Output the [x, y] coordinate of the center of the cell containing the given text.  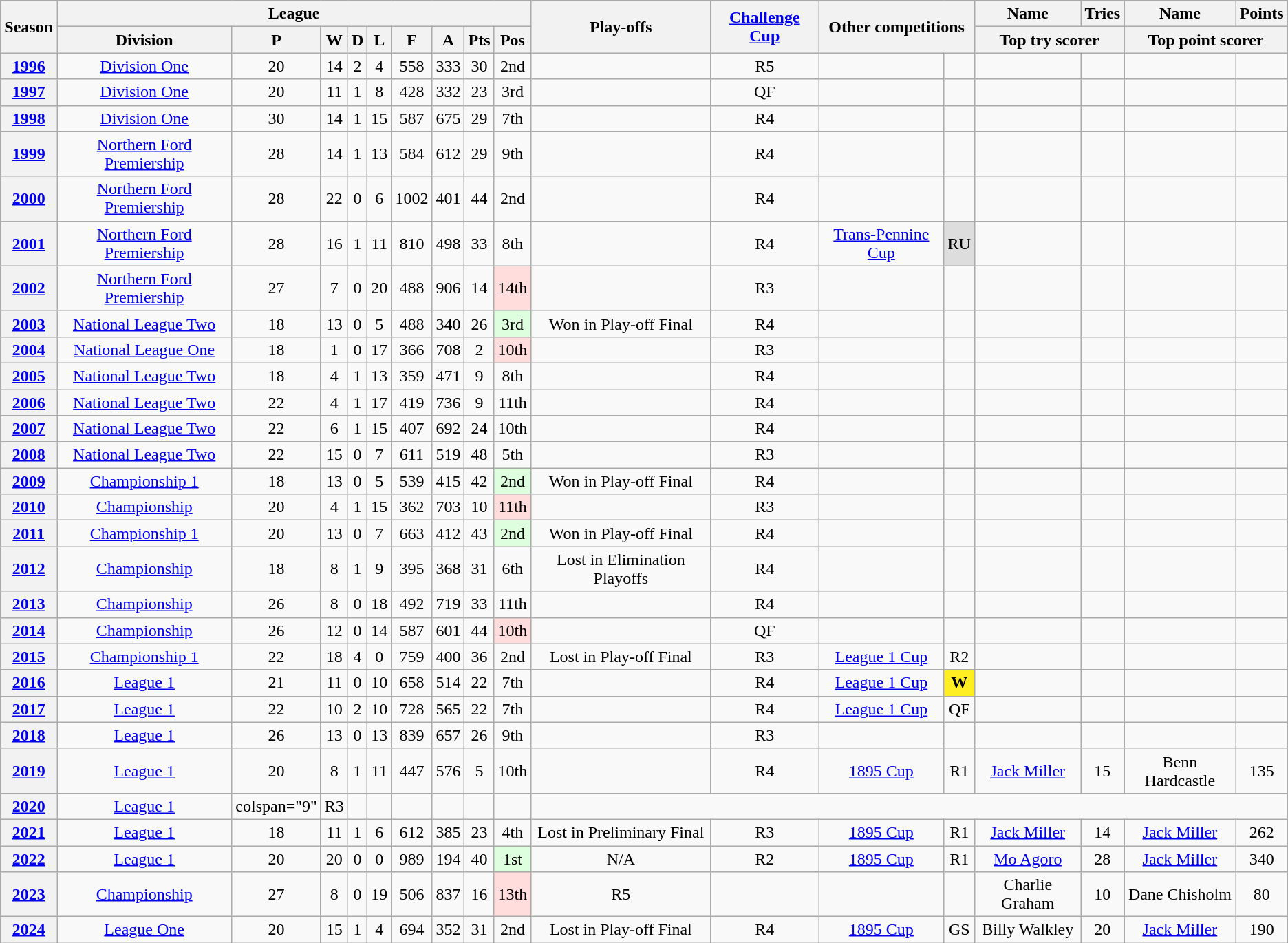
Tries [1102, 14]
989 [411, 858]
1002 [411, 198]
A [449, 40]
492 [411, 604]
National League One [144, 350]
400 [449, 657]
Pos [513, 40]
2018 [29, 735]
675 [449, 118]
2014 [29, 631]
401 [449, 198]
558 [411, 66]
Top try scorer [1049, 40]
13th [513, 895]
F [411, 40]
703 [449, 507]
12 [334, 631]
Lost in Preliminary Final [621, 832]
Benn Hardcastle [1180, 771]
2023 [29, 895]
362 [411, 507]
262 [1262, 832]
692 [449, 429]
2017 [29, 709]
657 [449, 735]
2019 [29, 771]
2012 [29, 569]
352 [449, 930]
837 [449, 895]
1st [513, 858]
694 [411, 930]
366 [411, 350]
471 [449, 376]
368 [449, 569]
48 [479, 455]
2022 [29, 858]
565 [449, 709]
Other competitions [897, 27]
519 [449, 455]
Mo Agoro [1028, 858]
728 [411, 709]
611 [411, 455]
332 [449, 92]
2004 [29, 350]
Lost in Elimination Playoffs [621, 569]
2015 [29, 657]
2024 [29, 930]
Challenge Cup [765, 27]
colspan="9" [277, 806]
League [293, 14]
447 [411, 771]
GS [959, 930]
2005 [29, 376]
135 [1262, 771]
359 [411, 376]
708 [449, 350]
498 [449, 244]
194 [449, 858]
2007 [29, 429]
601 [449, 631]
2013 [29, 604]
1999 [29, 154]
43 [479, 533]
14th [513, 288]
2003 [29, 324]
5th [513, 455]
Division [144, 40]
2001 [29, 244]
1996 [29, 66]
539 [411, 481]
2000 [29, 198]
1997 [29, 92]
415 [449, 481]
506 [411, 895]
Billy Walkley [1028, 930]
2011 [29, 533]
658 [411, 683]
576 [449, 771]
Points [1262, 14]
4th [513, 832]
2016 [29, 683]
19 [380, 895]
2010 [29, 507]
Pts [479, 40]
2020 [29, 806]
P [277, 40]
906 [449, 288]
2009 [29, 481]
663 [411, 533]
42 [479, 481]
40 [479, 858]
385 [449, 832]
514 [449, 683]
24 [479, 429]
333 [449, 66]
Play-offs [621, 27]
810 [411, 244]
839 [411, 735]
759 [411, 657]
21 [277, 683]
36 [479, 657]
N/A [621, 858]
2006 [29, 403]
D [357, 40]
League One [144, 930]
L [380, 40]
190 [1262, 930]
2008 [29, 455]
Trans-Pennine Cup [881, 244]
584 [411, 154]
736 [449, 403]
RU [959, 244]
6th [513, 569]
2021 [29, 832]
Season [29, 27]
1998 [29, 118]
395 [411, 569]
719 [449, 604]
Charlie Graham [1028, 895]
2002 [29, 288]
407 [411, 429]
80 [1262, 895]
Dane Chisholm [1180, 895]
Top point scorer [1206, 40]
412 [449, 533]
419 [411, 403]
428 [411, 92]
